Find where the given text appears and provide that cell's center as (X, Y) coordinate. 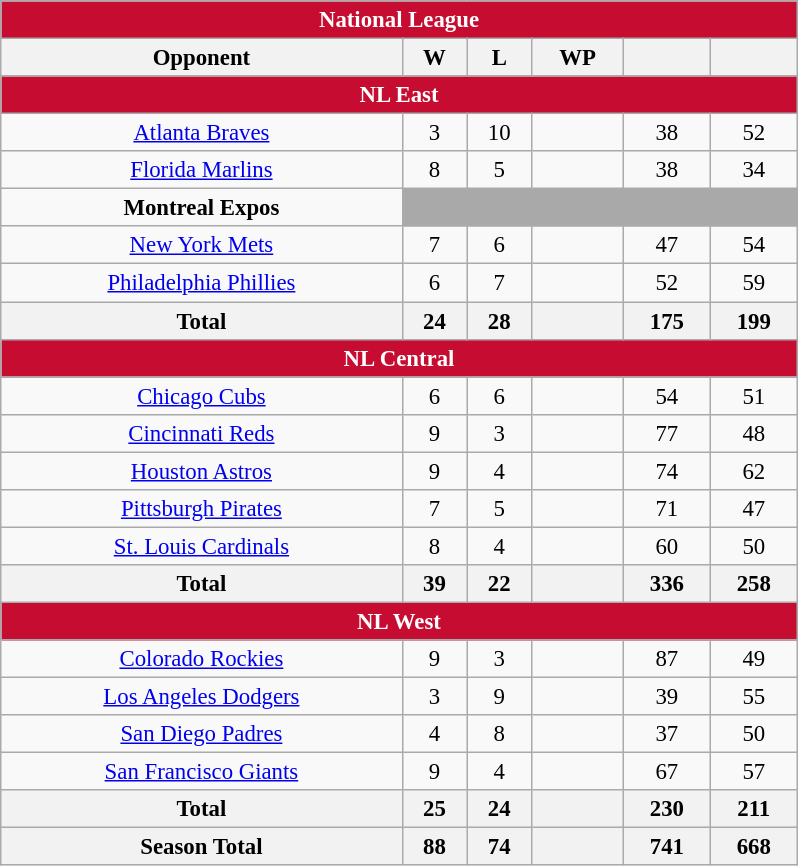
Pittsburgh Pirates (202, 508)
48 (754, 433)
NL Central (399, 358)
National League (399, 20)
Season Total (202, 847)
22 (500, 584)
Colorado Rockies (202, 659)
59 (754, 283)
175 (666, 321)
211 (754, 809)
WP (578, 57)
Montreal Expos (202, 208)
71 (666, 508)
L (500, 57)
258 (754, 584)
88 (434, 847)
Cincinnati Reds (202, 433)
34 (754, 170)
Philadelphia Phillies (202, 283)
10 (500, 133)
741 (666, 847)
W (434, 57)
49 (754, 659)
51 (754, 396)
Florida Marlins (202, 170)
NL East (399, 95)
Opponent (202, 57)
Los Angeles Dodgers (202, 696)
87 (666, 659)
San Francisco Giants (202, 772)
60 (666, 546)
New York Mets (202, 245)
37 (666, 734)
NL West (399, 621)
St. Louis Cardinals (202, 546)
Chicago Cubs (202, 396)
57 (754, 772)
25 (434, 809)
San Diego Padres (202, 734)
230 (666, 809)
Houston Astros (202, 471)
55 (754, 696)
62 (754, 471)
336 (666, 584)
67 (666, 772)
668 (754, 847)
28 (500, 321)
Atlanta Braves (202, 133)
199 (754, 321)
77 (666, 433)
